Determine the [X, Y] coordinate at the center of the cell enclosing the given text.  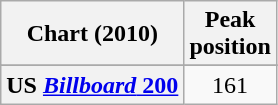
Peakposition [230, 34]
161 [230, 85]
Chart (2010) [92, 34]
US Billboard 200 [92, 85]
